Determine the (x, y) coordinate at the center of the cell enclosing the given text.  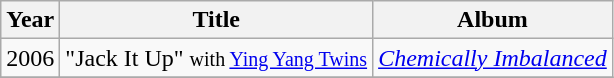
Year (30, 20)
Album (493, 20)
Title (216, 20)
2006 (30, 58)
"Jack It Up" with Ying Yang Twins (216, 58)
Chemically Imbalanced (493, 58)
